Extract the [x, y] coordinate from the center of the cell holding the provided text.  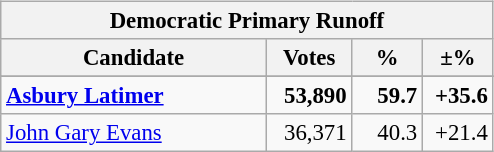
36,371 [309, 133]
% [388, 58]
Candidate [134, 58]
Democratic Primary Runoff [247, 21]
53,890 [309, 96]
John Gary Evans [134, 133]
40.3 [388, 133]
+35.6 [458, 96]
Asbury Latimer [134, 96]
±% [458, 58]
59.7 [388, 96]
+21.4 [458, 133]
Votes [309, 58]
